Provide the [x, y] coordinate of the cell's center where the given text is located.  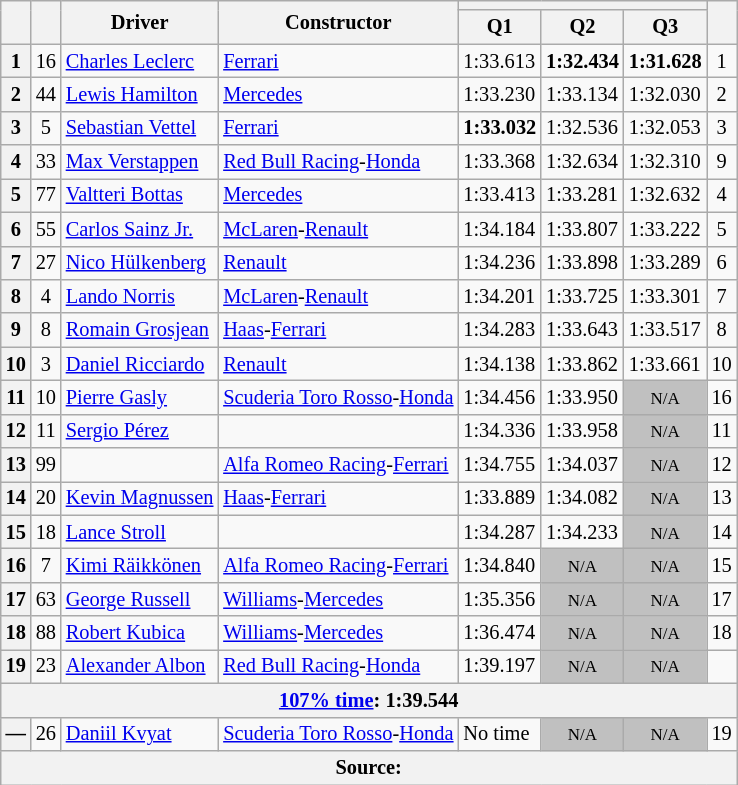
1:33.898 [582, 263]
1:33.517 [666, 330]
1:33.862 [582, 364]
88 [46, 633]
Lando Norris [140, 296]
1:34.082 [582, 498]
Sergio Pérez [140, 431]
63 [46, 599]
1:33.958 [582, 431]
1:32.434 [582, 61]
107% time: 1:39.544 [369, 700]
77 [46, 195]
1:34.184 [500, 229]
1:33.413 [500, 195]
1:34.283 [500, 330]
1:34.201 [500, 296]
Constructor [338, 22]
Max Verstappen [140, 162]
George Russell [140, 599]
Driver [140, 22]
Source: [369, 767]
Valtteri Bottas [140, 195]
Alexander Albon [140, 666]
Sebastian Vettel [140, 128]
1:32.634 [582, 162]
1:34.037 [582, 465]
Daniil Kvyat [140, 734]
1:32.310 [666, 162]
1:31.628 [666, 61]
Charles Leclerc [140, 61]
1:33.222 [666, 229]
Lewis Hamilton [140, 94]
1:34.236 [500, 263]
33 [46, 162]
Q2 [582, 27]
Nico Hülkenberg [140, 263]
44 [46, 94]
1:35.356 [500, 599]
55 [46, 229]
1:33.281 [582, 195]
1:33.368 [500, 162]
1:33.950 [582, 397]
Pierre Gasly [140, 397]
26 [46, 734]
1:34.233 [582, 532]
23 [46, 666]
99 [46, 465]
No time [500, 734]
1:33.661 [666, 364]
Q3 [666, 27]
1:33.725 [582, 296]
1:33.230 [500, 94]
1:32.632 [666, 195]
1:36.474 [500, 633]
1:32.030 [666, 94]
1:39.197 [500, 666]
1:33.807 [582, 229]
1:34.456 [500, 397]
Lance Stroll [140, 532]
1:33.134 [582, 94]
1:33.289 [666, 263]
1:34.138 [500, 364]
Romain Grosjean [140, 330]
1:33.301 [666, 296]
Carlos Sainz Jr. [140, 229]
1:32.053 [666, 128]
— [16, 734]
1:34.287 [500, 532]
Daniel Ricciardo [140, 364]
1:33.643 [582, 330]
1:33.613 [500, 61]
27 [46, 263]
1:32.536 [582, 128]
1:33.032 [500, 128]
1:33.889 [500, 498]
Q1 [500, 27]
1:34.755 [500, 465]
Kimi Räikkönen [140, 565]
1:34.840 [500, 565]
Kevin Magnussen [140, 498]
20 [46, 498]
Robert Kubica [140, 633]
1:34.336 [500, 431]
